From the cell containing the given text, extract its center point as (x, y) coordinate. 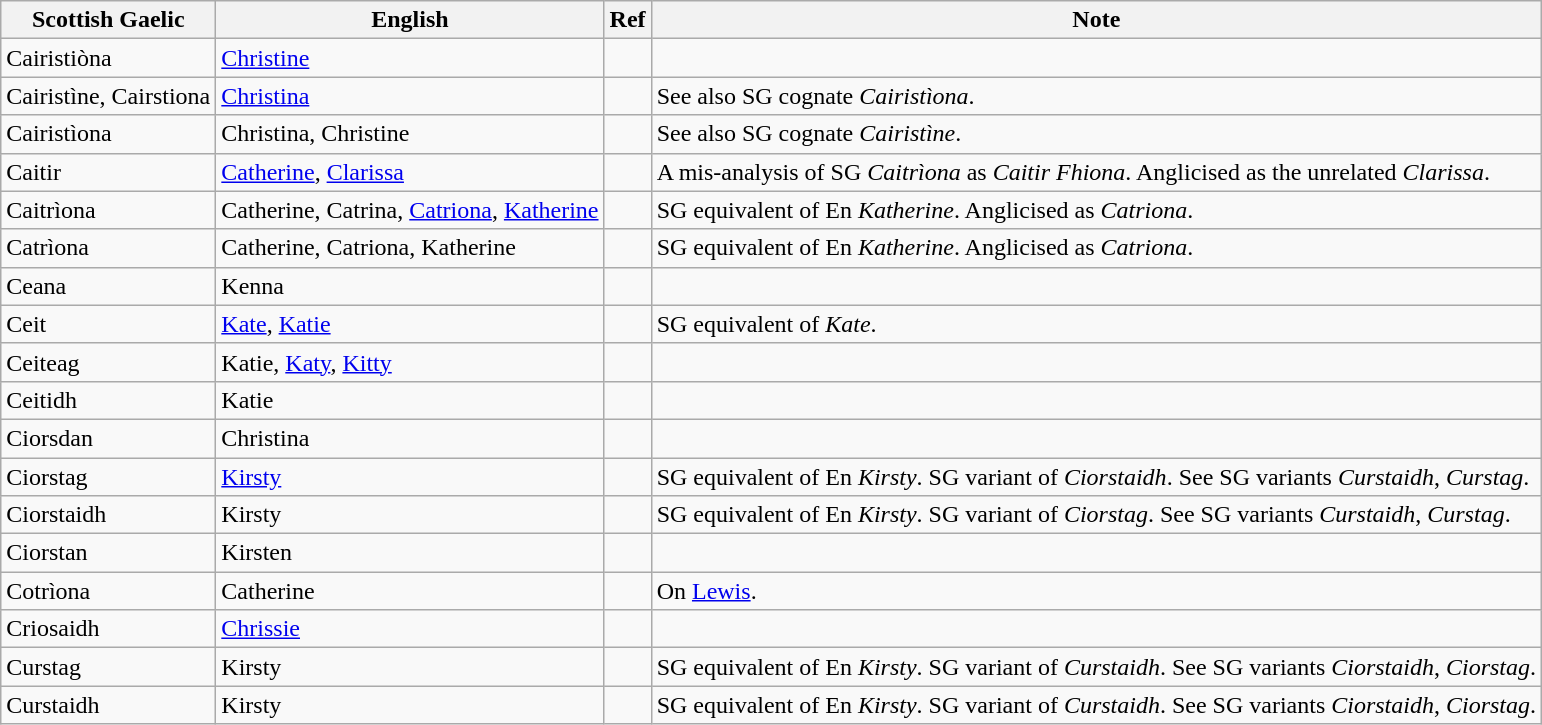
On Lewis. (1096, 591)
See also SG cognate Cairistìne. (1096, 134)
SG equivalent of Kate. (1096, 324)
Christine (410, 58)
Cairistiòna (108, 58)
Kate, Katie (410, 324)
Caitrìona (108, 210)
Criosaidh (108, 629)
Katie (410, 400)
Ceiteag (108, 362)
Caitir (108, 172)
Catherine, Clarissa (410, 172)
Ciorstag (108, 477)
Christina, Christine (410, 134)
SG equivalent of En Kirsty. SG variant of Ciorstag. See SG variants Curstaidh, Curstag. (1096, 515)
SG equivalent of En Kirsty. SG variant of Ciorstaidh. See SG variants Curstaidh, Curstag. (1096, 477)
Catrìona (108, 248)
Ciorstaidh (108, 515)
Ceana (108, 286)
English (410, 20)
Cairistìne, Cairstiona (108, 96)
Ceitidh (108, 400)
Scottish Gaelic (108, 20)
Cotrìona (108, 591)
Catherine, Catrina, Catriona, Katherine (410, 210)
Curstaidh (108, 705)
Catherine (410, 591)
Curstag (108, 667)
Ceit (108, 324)
See also SG cognate Cairistìona. (1096, 96)
Ciorsdan (108, 438)
Katie, Katy, Kitty (410, 362)
Kirsten (410, 553)
Ciorstan (108, 553)
Ref (628, 20)
Note (1096, 20)
Chrissie (410, 629)
Kenna (410, 286)
A mis-analysis of SG Caitrìona as Caitir Fhiona. Anglicised as the unrelated Clarissa. (1096, 172)
Cairistìona (108, 134)
Catherine, Catriona, Katherine (410, 248)
